Find where the given text appears and provide that cell's center as [x, y] coordinate. 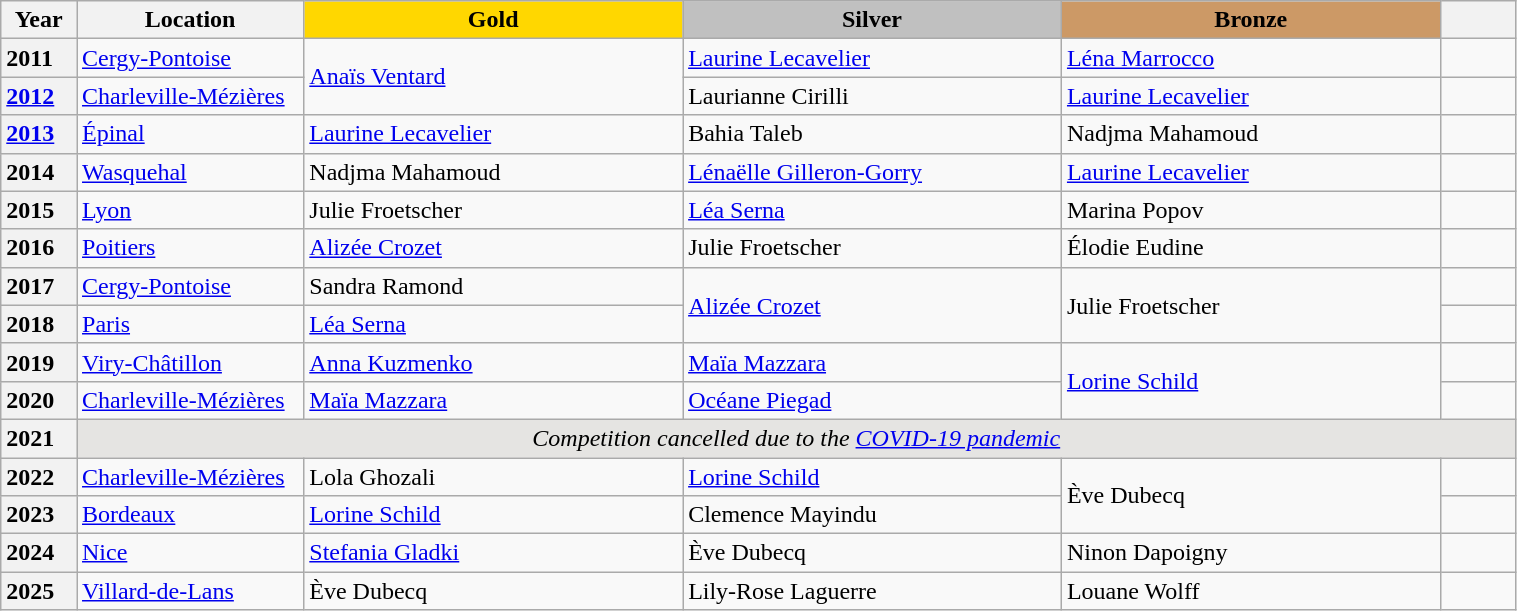
2011 [39, 58]
Location [190, 20]
Villard-de-Lans [190, 591]
Silver [872, 20]
Bordeaux [190, 515]
Wasquehal [190, 172]
Élodie Eudine [1250, 248]
2019 [39, 362]
2022 [39, 477]
Year [39, 20]
2020 [39, 400]
Laurianne Cirilli [872, 96]
2015 [39, 210]
Lily-Rose Laguerre [872, 591]
Bronze [1250, 20]
Léna Marrocco [1250, 58]
2024 [39, 553]
Sandra Ramond [494, 286]
Bahia Taleb [872, 134]
Viry-Châtillon [190, 362]
Stefania Gladki [494, 553]
Competition cancelled due to the COVID-19 pandemic [796, 438]
Anaïs Ventard [494, 77]
Océane Piegad [872, 400]
Anna Kuzmenko [494, 362]
Épinal [190, 134]
Lénaëlle Gilleron-Gorry [872, 172]
Marina Popov [1250, 210]
2014 [39, 172]
2013 [39, 134]
Poitiers [190, 248]
2025 [39, 591]
2021 [39, 438]
Paris [190, 324]
2012 [39, 96]
Louane Wolff [1250, 591]
Lyon [190, 210]
Ninon Dapoigny [1250, 553]
2018 [39, 324]
2023 [39, 515]
2017 [39, 286]
Gold [494, 20]
Lola Ghozali [494, 477]
2016 [39, 248]
Clemence Mayindu [872, 515]
Nice [190, 553]
